Output the (X, Y) coordinate of the center of the cell containing the given text.  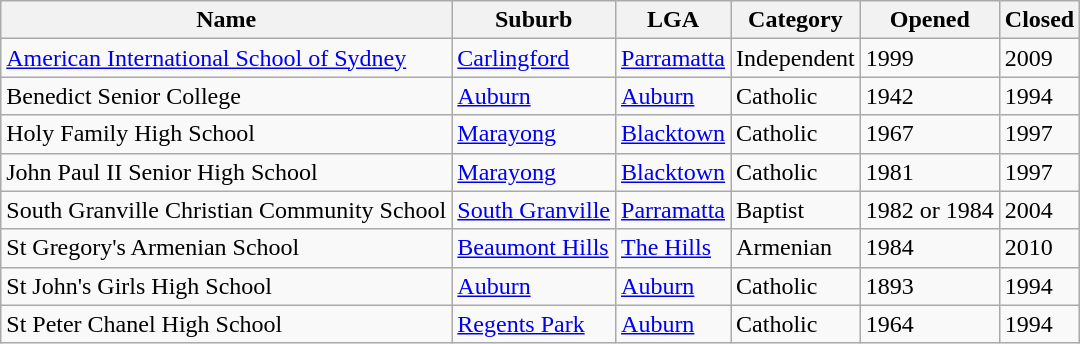
South Granville Christian Community School (226, 210)
American International School of Sydney (226, 58)
Name (226, 20)
The Hills (674, 248)
1982 or 1984 (930, 210)
2010 (1039, 248)
Regents Park (534, 324)
1999 (930, 58)
1893 (930, 286)
South Granville (534, 210)
Armenian (796, 248)
Category (796, 20)
St Gregory's Armenian School (226, 248)
1984 (930, 248)
Opened (930, 20)
Carlingford (534, 58)
1964 (930, 324)
St Peter Chanel High School (226, 324)
LGA (674, 20)
1942 (930, 96)
2009 (1039, 58)
Benedict Senior College (226, 96)
2004 (1039, 210)
Holy Family High School (226, 134)
John Paul II Senior High School (226, 172)
Beaumont Hills (534, 248)
Suburb (534, 20)
Independent (796, 58)
1967 (930, 134)
Baptist (796, 210)
St John's Girls High School (226, 286)
Closed (1039, 20)
1981 (930, 172)
